From the cell containing the given text, extract its center point as [X, Y] coordinate. 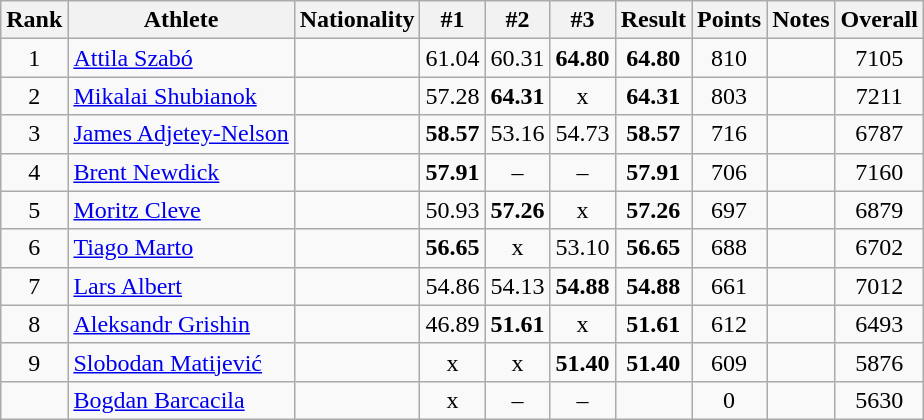
60.31 [518, 58]
53.16 [518, 134]
#3 [582, 20]
James Adjetey-Nelson [181, 134]
7012 [879, 286]
9 [34, 362]
Lars Albert [181, 286]
#2 [518, 20]
Mikalai Shubianok [181, 96]
Result [653, 20]
Bogdan Barcacila [181, 400]
706 [730, 172]
61.04 [452, 58]
Points [730, 20]
Moritz Cleve [181, 210]
54.73 [582, 134]
Nationality [357, 20]
2 [34, 96]
Aleksandr Grishin [181, 324]
4 [34, 172]
6702 [879, 248]
6787 [879, 134]
Tiago Marto [181, 248]
6879 [879, 210]
53.10 [582, 248]
54.13 [518, 286]
46.89 [452, 324]
7211 [879, 96]
Rank [34, 20]
7160 [879, 172]
50.93 [452, 210]
5 [34, 210]
5876 [879, 362]
0 [730, 400]
Athlete [181, 20]
3 [34, 134]
1 [34, 58]
7105 [879, 58]
716 [730, 134]
688 [730, 248]
6 [34, 248]
7 [34, 286]
Brent Newdick [181, 172]
803 [730, 96]
Notes [801, 20]
54.86 [452, 286]
609 [730, 362]
612 [730, 324]
57.28 [452, 96]
810 [730, 58]
697 [730, 210]
#1 [452, 20]
Overall [879, 20]
661 [730, 286]
6493 [879, 324]
5630 [879, 400]
Slobodan Matijević [181, 362]
8 [34, 324]
Attila Szabó [181, 58]
